Identify which cell holds the provided text, then report its [x, y] central coordinate. 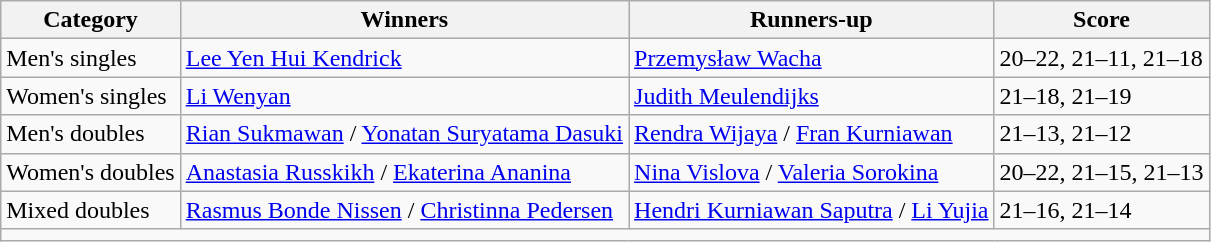
Rian Sukmawan / Yonatan Suryatama Dasuki [404, 134]
Li Wenyan [404, 96]
Rasmus Bonde Nissen / Christinna Pedersen [404, 210]
Men's singles [90, 58]
Anastasia Russkikh / Ekaterina Ananina [404, 172]
21–18, 21–19 [1102, 96]
Nina Vislova / Valeria Sorokina [812, 172]
Winners [404, 20]
Przemysław Wacha [812, 58]
Rendra Wijaya / Fran Kurniawan [812, 134]
Mixed doubles [90, 210]
20–22, 21–15, 21–13 [1102, 172]
Women's singles [90, 96]
Judith Meulendijks [812, 96]
Category [90, 20]
Women's doubles [90, 172]
Runners-up [812, 20]
Hendri Kurniawan Saputra / Li Yujia [812, 210]
20–22, 21–11, 21–18 [1102, 58]
21–13, 21–12 [1102, 134]
21–16, 21–14 [1102, 210]
Score [1102, 20]
Lee Yen Hui Kendrick [404, 58]
Men's doubles [90, 134]
